Return (X, Y) of the center of cell containing provided text 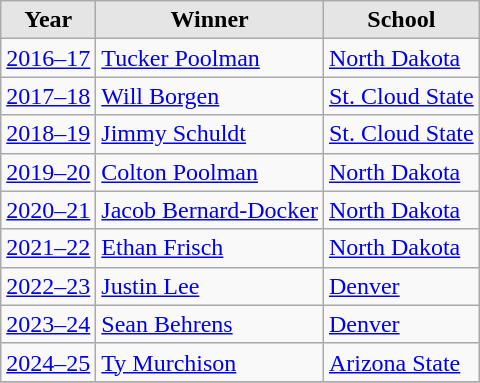
2019–20 (48, 172)
Year (48, 20)
Tucker Poolman (210, 58)
Arizona State (401, 362)
2021–22 (48, 248)
2023–24 (48, 324)
Will Borgen (210, 96)
2018–19 (48, 134)
2022–23 (48, 286)
Jacob Bernard-Docker (210, 210)
School (401, 20)
2016–17 (48, 58)
Colton Poolman (210, 172)
2024–25 (48, 362)
2020–21 (48, 210)
Ethan Frisch (210, 248)
2017–18 (48, 96)
Ty Murchison (210, 362)
Winner (210, 20)
Jimmy Schuldt (210, 134)
Sean Behrens (210, 324)
Justin Lee (210, 286)
